Find where the given text appears and provide that cell's center as (x, y) coordinate. 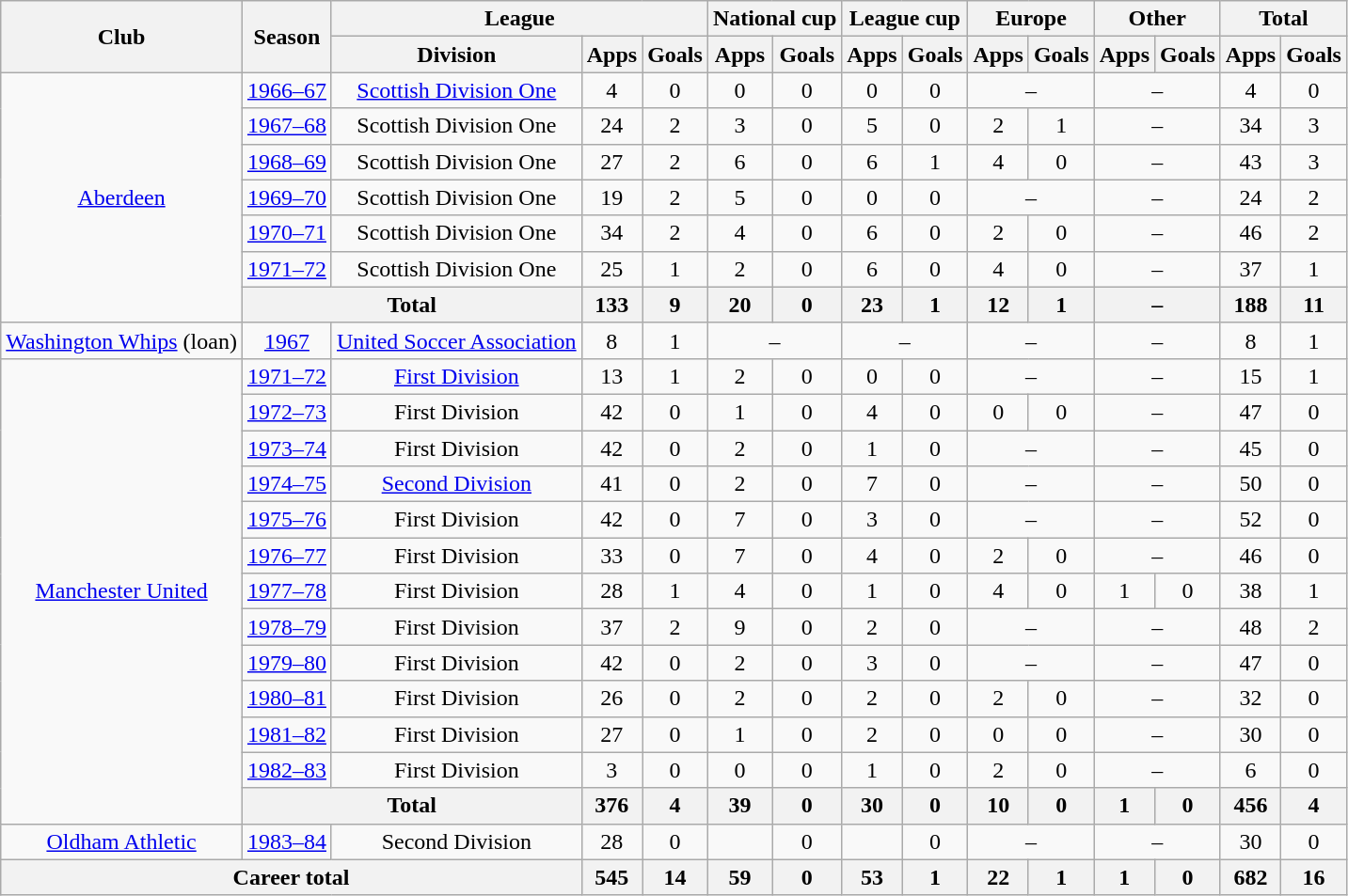
1968–69 (286, 162)
Season (286, 37)
1967–68 (286, 126)
1970–71 (286, 233)
Other (1157, 19)
20 (739, 305)
456 (1250, 806)
1979–80 (286, 663)
33 (611, 556)
Washington Whips (loan) (122, 340)
43 (1250, 162)
1967 (286, 340)
682 (1250, 877)
National cup (774, 19)
1976–77 (286, 556)
1978–79 (286, 627)
Europe (1031, 19)
1982–83 (286, 770)
376 (611, 806)
48 (1250, 627)
Aberdeen (122, 197)
League cup (905, 19)
15 (1250, 376)
1975–76 (286, 520)
41 (611, 484)
52 (1250, 520)
26 (611, 699)
19 (611, 197)
16 (1314, 877)
1980–81 (286, 699)
11 (1314, 305)
12 (998, 305)
1973–74 (286, 448)
25 (611, 269)
45 (1250, 448)
23 (872, 305)
13 (611, 376)
133 (611, 305)
32 (1250, 699)
14 (675, 877)
1977–78 (286, 591)
50 (1250, 484)
League (519, 19)
1969–70 (286, 197)
53 (872, 877)
22 (998, 877)
United Soccer Association (456, 340)
1974–75 (286, 484)
39 (739, 806)
Manchester United (122, 590)
1983–84 (286, 841)
59 (739, 877)
188 (1250, 305)
Club (122, 37)
1966–67 (286, 90)
1972–73 (286, 412)
545 (611, 877)
Division (456, 55)
1981–82 (286, 734)
Career total (292, 877)
Oldham Athletic (122, 841)
10 (998, 806)
38 (1250, 591)
